Capture the cell that displays the provided text and extract its [x, y] central coordinate. 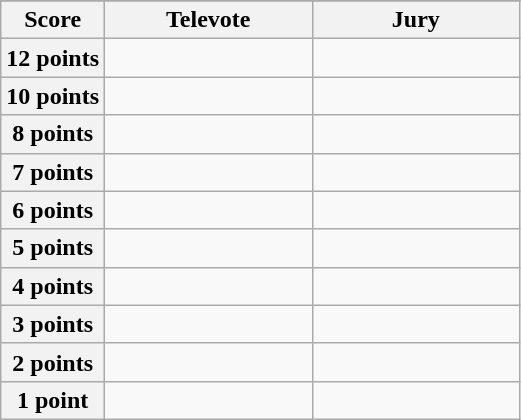
5 points [53, 248]
6 points [53, 210]
8 points [53, 134]
Score [53, 20]
10 points [53, 96]
Televote [209, 20]
12 points [53, 58]
1 point [53, 400]
Jury [416, 20]
3 points [53, 324]
7 points [53, 172]
2 points [53, 362]
4 points [53, 286]
